Return [x, y] of the center of cell containing provided text 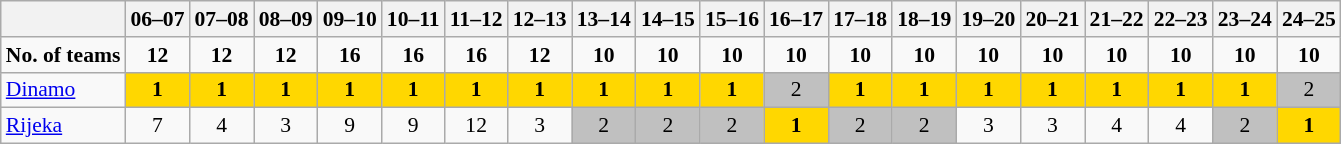
21–22 [1117, 19]
19–20 [988, 19]
10–11 [414, 19]
Dinamo [64, 90]
07–08 [221, 19]
06–07 [157, 19]
11–12 [476, 19]
23–24 [1245, 19]
18–19 [924, 19]
12–13 [540, 19]
17–18 [860, 19]
09–10 [350, 19]
22–23 [1181, 19]
13–14 [604, 19]
08–09 [286, 19]
14–15 [668, 19]
15–16 [732, 19]
24–25 [1309, 19]
7 [157, 126]
16–17 [796, 19]
20–21 [1052, 19]
No. of teams [64, 55]
Rijeka [64, 126]
